Determine the (X, Y) coordinate at the center of the cell enclosing the given text.  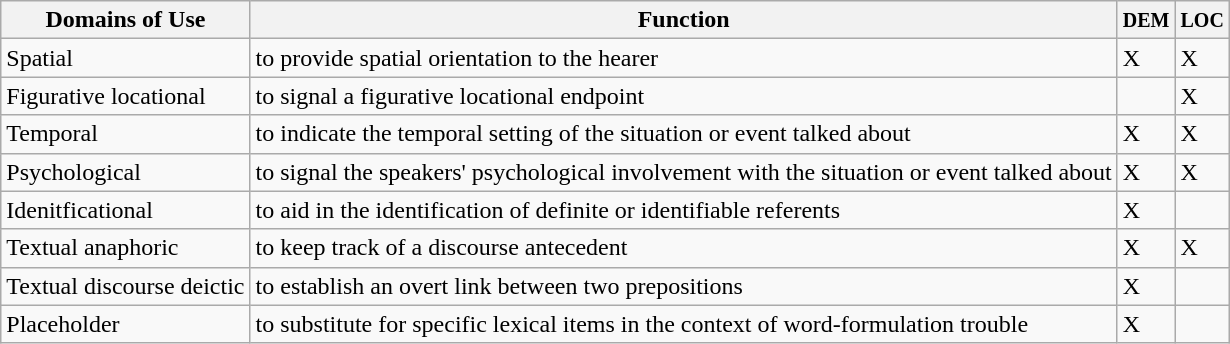
Textual discourse deictic (126, 286)
Spatial (126, 58)
Textual anaphoric (126, 248)
DEM (1146, 20)
LOC (1202, 20)
to signal the speakers' psychological involvement with the situation or event talked about (684, 172)
Placeholder (126, 324)
to indicate the temporal setting of the situation or event talked about (684, 134)
to keep track of a discourse antecedent (684, 248)
to substitute for specific lexical items in the context of word-formulation trouble (684, 324)
Idenitficational (126, 210)
Psychological (126, 172)
Temporal (126, 134)
Figurative locational (126, 96)
Domains of Use (126, 20)
Function (684, 20)
to provide spatial orientation to the hearer (684, 58)
to aid in the identification of definite or identifiable referents (684, 210)
to establish an overt link between two prepositions (684, 286)
to signal a figurative locational endpoint (684, 96)
